Output the [x, y] coordinate of the center of the cell containing the given text.  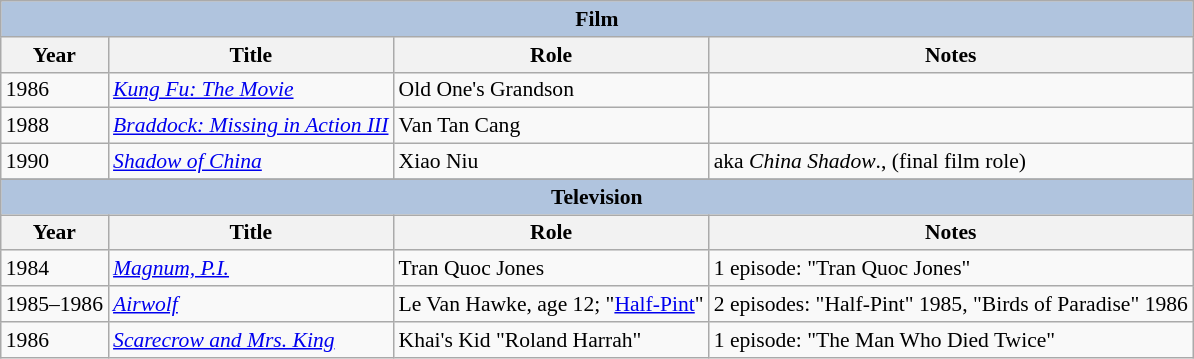
1 episode: "The Man Who Died Twice" [951, 340]
Khai's Kid "Roland Harrah" [552, 340]
Kung Fu: The Movie [251, 90]
Tran Quoc Jones [552, 269]
1988 [54, 126]
1984 [54, 269]
1990 [54, 162]
Shadow of China [251, 162]
aka China Shadow., (final film role) [951, 162]
Scarecrow and Mrs. King [251, 340]
1 episode: "Tran Quoc Jones" [951, 269]
Television [597, 197]
2 episodes: "Half-Pint" 1985, "Birds of Paradise" 1986 [951, 304]
Old One's Grandson [552, 90]
Braddock: Missing in Action III [251, 126]
Film [597, 19]
Le Van Hawke, age 12; "Half-Pint" [552, 304]
Airwolf [251, 304]
Van Tan Cang [552, 126]
Xiao Niu [552, 162]
Magnum, P.I. [251, 269]
1985–1986 [54, 304]
